Provide the (X, Y) coordinate of the cell's center where the given text is located.  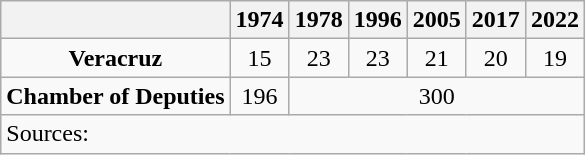
300 (436, 96)
21 (436, 58)
1996 (378, 20)
1974 (260, 20)
15 (260, 58)
Sources: (293, 134)
196 (260, 96)
2022 (554, 20)
Veracruz (116, 58)
20 (496, 58)
Chamber of Deputies (116, 96)
19 (554, 58)
2005 (436, 20)
1978 (318, 20)
2017 (496, 20)
